Find where the given text appears and provide that cell's center as [X, Y] coordinate. 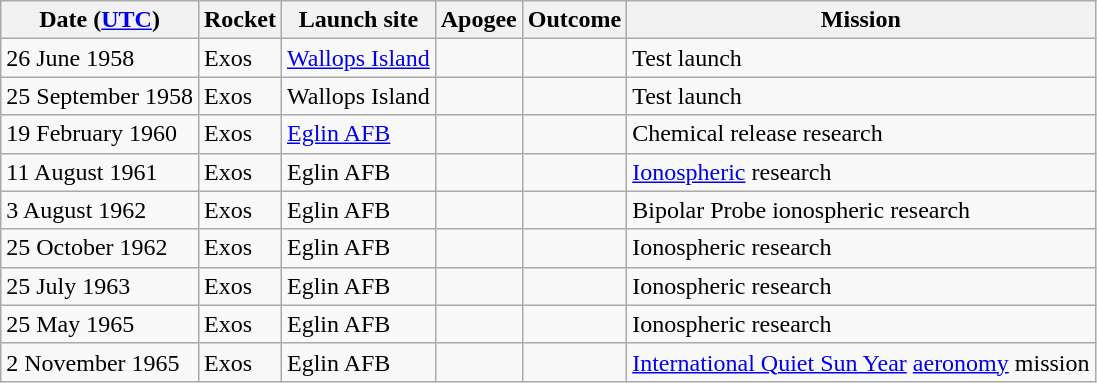
Apogee [478, 20]
3 August 1962 [100, 210]
25 July 1963 [100, 286]
26 June 1958 [100, 58]
2 November 1965 [100, 362]
25 September 1958 [100, 96]
International Quiet Sun Year aeronomy mission [861, 362]
Bipolar Probe ionospheric research [861, 210]
Rocket [240, 20]
11 August 1961 [100, 172]
Launch site [358, 20]
Date (UTC) [100, 20]
Chemical release research [861, 134]
25 May 1965 [100, 324]
19 February 1960 [100, 134]
Mission [861, 20]
25 October 1962 [100, 248]
Outcome [574, 20]
